Return the [X, Y] coordinate for the center point of the cell that contains the specified text.  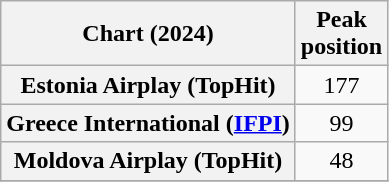
Estonia Airplay (TopHit) [148, 85]
48 [341, 161]
99 [341, 123]
177 [341, 85]
Moldova Airplay (TopHit) [148, 161]
Greece International (IFPI) [148, 123]
Chart (2024) [148, 34]
Peakposition [341, 34]
